For the text-containing cell, return its midpoint in (x, y) coordinate format. 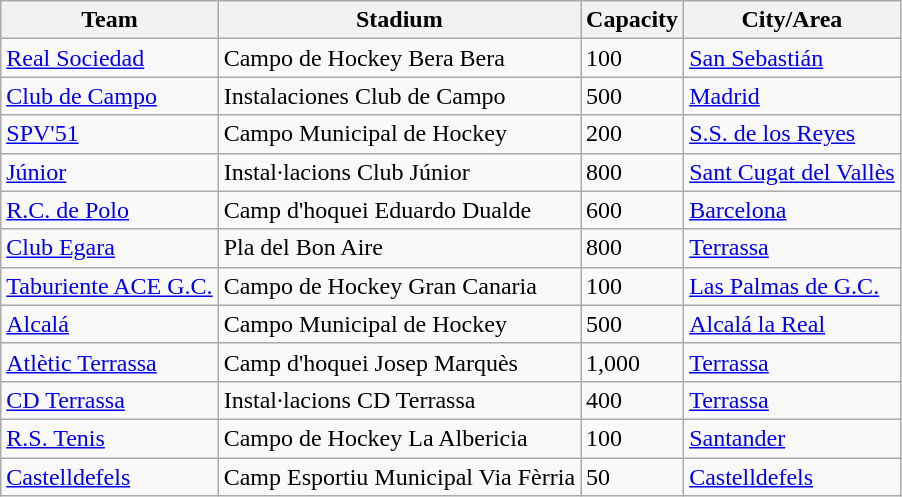
CD Terrassa (110, 400)
Júnior (110, 172)
400 (632, 400)
Camp d'hoquei Josep Marquès (399, 362)
R.C. de Polo (110, 210)
600 (632, 210)
Campo de Hockey La Albericia (399, 438)
Campo de Hockey Bera Bera (399, 58)
R.S. Tenis (110, 438)
Club Egara (110, 248)
Santander (792, 438)
Camp Esportiu Municipal Via Fèrria (399, 477)
Instal·lacions CD Terrassa (399, 400)
Stadium (399, 20)
50 (632, 477)
Capacity (632, 20)
San Sebastián (792, 58)
1,000 (632, 362)
Alcalá la Real (792, 324)
Sant Cugat del Vallès (792, 172)
SPV'51 (110, 134)
Campo de Hockey Gran Canaria (399, 286)
Madrid (792, 96)
City/Area (792, 20)
Las Palmas de G.C. (792, 286)
Atlètic Terrassa (110, 362)
Camp d'hoquei Eduardo Dualde (399, 210)
Taburiente ACE G.C. (110, 286)
Instal·lacions Club Júnior (399, 172)
Pla del Bon Aire (399, 248)
Team (110, 20)
Barcelona (792, 210)
Alcalá (110, 324)
200 (632, 134)
Club de Campo (110, 96)
S.S. de los Reyes (792, 134)
Instalaciones Club de Campo (399, 96)
Real Sociedad (110, 58)
